Return (X, Y) of the center of cell containing provided text 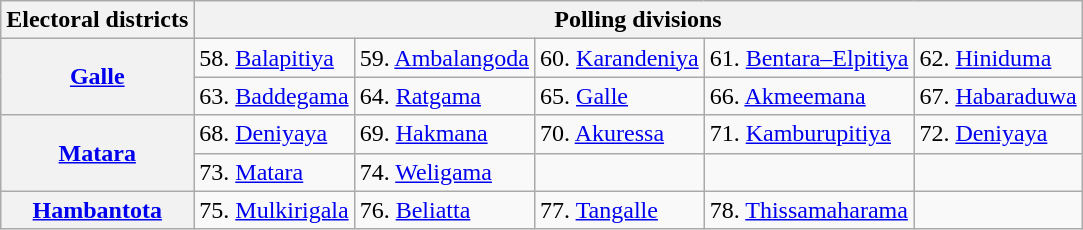
61. Bentara–Elpitiya (809, 58)
70. Akuressa (620, 134)
58. Balapitiya (274, 58)
68. Deniyaya (274, 134)
77. Tangalle (620, 210)
Polling divisions (638, 20)
75. Mulkirigala (274, 210)
Matara (98, 153)
69. Hakmana (444, 134)
Electoral districts (98, 20)
63. Baddegama (274, 96)
72. Deniyaya (998, 134)
67. Habaraduwa (998, 96)
74. Weligama (444, 172)
76. Beliatta (444, 210)
59. Ambalangoda (444, 58)
73. Matara (274, 172)
65. Galle (620, 96)
60. Karandeniya (620, 58)
64. Ratgama (444, 96)
71. Kamburupitiya (809, 134)
66. Akmeemana (809, 96)
62. Hiniduma (998, 58)
Hambantota (98, 210)
Galle (98, 77)
78. Thissamaharama (809, 210)
